Determine the [x, y] coordinate at the center of the cell enclosing the given text.  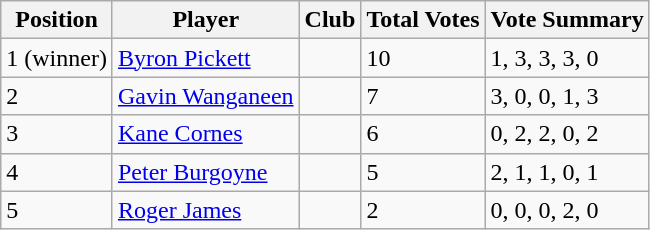
1, 3, 3, 3, 0 [567, 58]
2, 1, 1, 0, 1 [567, 172]
0, 0, 0, 2, 0 [567, 210]
Club [330, 20]
3 [57, 134]
10 [423, 58]
3, 0, 0, 1, 3 [567, 96]
Roger James [206, 210]
Peter Burgoyne [206, 172]
6 [423, 134]
4 [57, 172]
Player [206, 20]
Position [57, 20]
7 [423, 96]
Total Votes [423, 20]
Byron Pickett [206, 58]
0, 2, 2, 0, 2 [567, 134]
1 (winner) [57, 58]
Vote Summary [567, 20]
Kane Cornes [206, 134]
Gavin Wanganeen [206, 96]
